Return the (x, y) coordinate for the center point of the cell that contains the specified text.  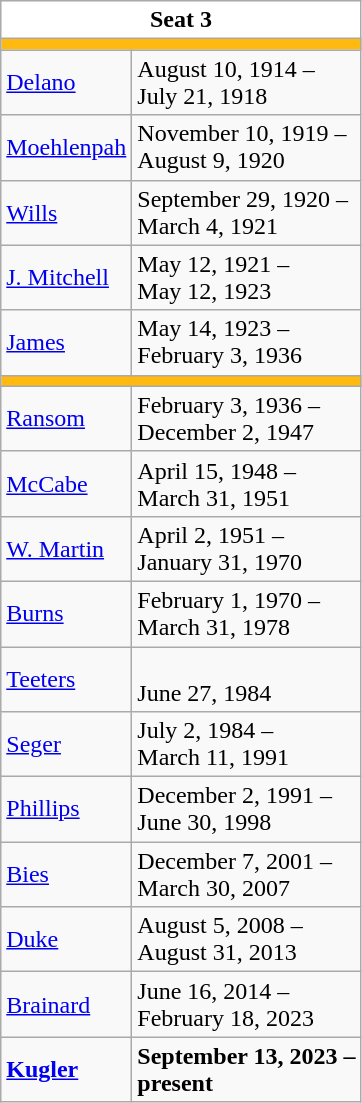
July 2, 1984 –March 11, 1991 (246, 744)
September 29, 1920 –March 4, 1921 (246, 212)
McCabe (66, 484)
Wills (66, 212)
December 2, 1991 –June 30, 1998 (246, 810)
November 10, 1919 –August 9, 1920 (246, 148)
Seat 3 (181, 20)
May 12, 1921 –May 12, 1923 (246, 278)
Kugler (66, 1070)
Brainard (66, 1004)
February 3, 1936 –December 2, 1947 (246, 418)
Moehlenpah (66, 148)
December 7, 2001 –March 30, 2007 (246, 874)
W. Martin (66, 548)
April 15, 1948 –March 31, 1951 (246, 484)
Phillips (66, 810)
Ransom (66, 418)
May 14, 1923 –February 3, 1936 (246, 342)
February 1, 1970 –March 31, 1978 (246, 614)
Bies (66, 874)
August 10, 1914 –July 21, 1918 (246, 82)
June 16, 2014 –February 18, 2023 (246, 1004)
Delano (66, 82)
August 5, 2008 –August 31, 2013 (246, 940)
Burns (66, 614)
September 13, 2023 –present (246, 1070)
June 27, 1984 (246, 678)
April 2, 1951 –January 31, 1970 (246, 548)
Teeters (66, 678)
Duke (66, 940)
James (66, 342)
Seger (66, 744)
J. Mitchell (66, 278)
